Identify which cell holds the provided text, then report its [X, Y] central coordinate. 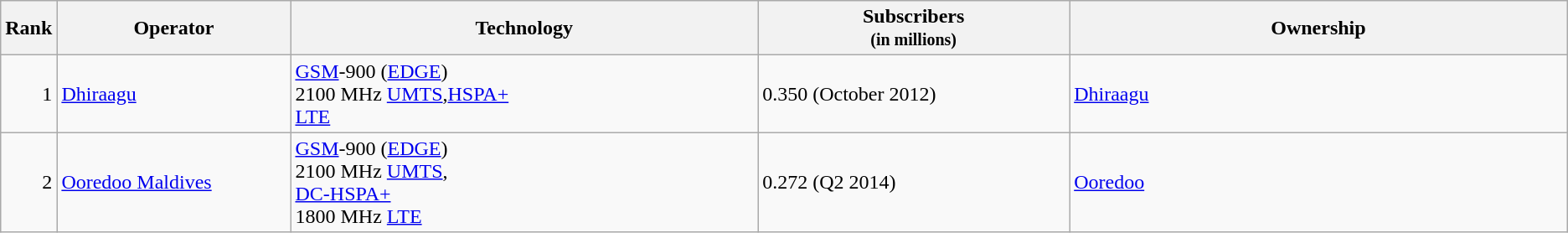
Rank [28, 28]
GSM-900 (EDGE)2100 MHz UMTS,HSPA+ LTE [524, 94]
GSM-900 (EDGE)2100 MHz UMTS,DC-HSPA+1800 MHz LTE [524, 183]
Technology [524, 28]
Ooredoo Maldives [174, 183]
0.272 (Q2 2014) [914, 183]
2 [28, 183]
Subscribers(in millions) [914, 28]
Ownership [1318, 28]
1 [28, 94]
Ooredoo [1318, 183]
Operator [174, 28]
0.350 (October 2012) [914, 94]
